Determine the [X, Y] coordinate at the center of the cell enclosing the given text.  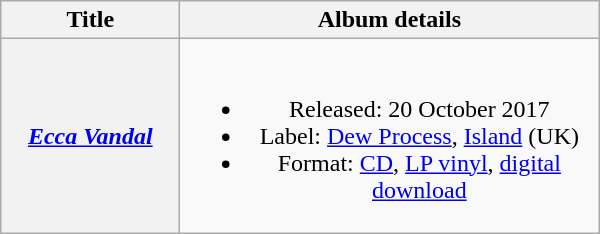
Ecca Vandal [90, 136]
Title [90, 20]
Album details [390, 20]
Released: 20 October 2017Label: Dew Process, Island (UK)Format: CD, LP vinyl, digital download [390, 136]
